Return the (x, y) coordinate for the center point of the cell that contains the specified text.  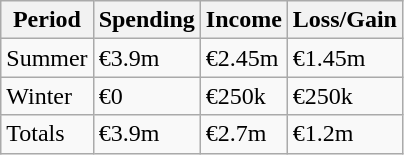
Period (47, 20)
Income (244, 20)
€1.2m (344, 134)
Loss/Gain (344, 20)
Spending (146, 20)
Totals (47, 134)
€1.45m (344, 58)
€2.7m (244, 134)
Summer (47, 58)
€0 (146, 96)
€2.45m (244, 58)
Winter (47, 96)
